Return [x, y] of the center of cell containing provided text 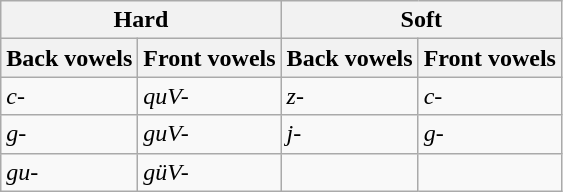
j- [350, 134]
z- [350, 96]
quV- [210, 96]
güV- [210, 172]
Soft [421, 20]
guV- [210, 134]
Hard [141, 20]
gu- [70, 172]
